Provide the (X, Y) coordinate of the cell's center where the given text is located.  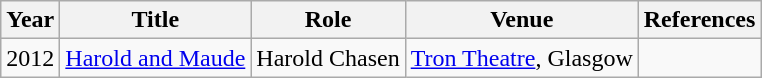
Role (328, 20)
Title (156, 20)
Year (30, 20)
Harold and Maude (156, 58)
Venue (522, 20)
Harold Chasen (328, 58)
Tron Theatre, Glasgow (522, 58)
References (700, 20)
2012 (30, 58)
